From the cell containing the given text, extract its center point as (x, y) coordinate. 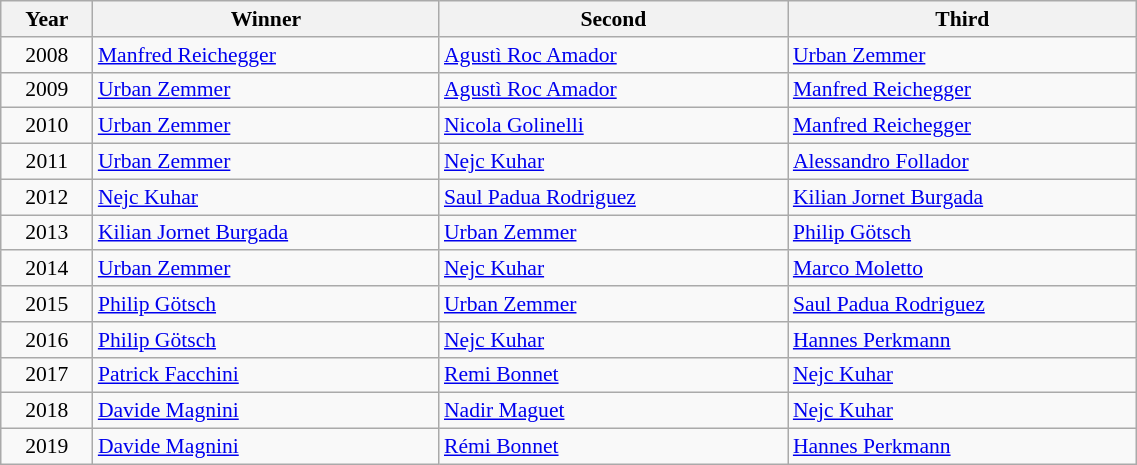
Rémi Bonnet (614, 447)
Marco Moletto (962, 269)
Nadir Maguet (614, 411)
2008 (47, 55)
2013 (47, 233)
2014 (47, 269)
Remi Bonnet (614, 375)
2017 (47, 375)
2010 (47, 126)
Second (614, 19)
2018 (47, 411)
2011 (47, 162)
2012 (47, 197)
Winner (266, 19)
2015 (47, 304)
Year (47, 19)
2019 (47, 447)
Alessandro Follador (962, 162)
2016 (47, 340)
Third (962, 19)
2009 (47, 90)
Patrick Facchini (266, 375)
Nicola Golinelli (614, 126)
